Return [x, y] of the center of cell containing provided text 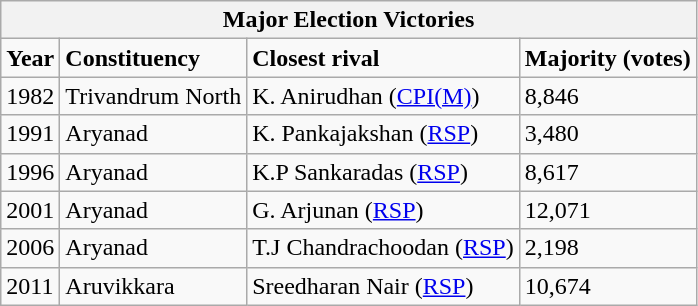
Sreedharan Nair (RSP) [384, 286]
1996 [30, 172]
8,617 [608, 172]
2001 [30, 210]
Constituency [154, 58]
1982 [30, 96]
K. Pankajakshan (RSP) [384, 134]
2011 [30, 286]
1991 [30, 134]
Majority (votes) [608, 58]
2006 [30, 248]
10,674 [608, 286]
Major Election Victories [348, 20]
T.J Chandrachoodan (RSP) [384, 248]
G. Arjunan (RSP) [384, 210]
K. Anirudhan (CPI(M)) [384, 96]
2,198 [608, 248]
12,071 [608, 210]
K.P Sankaradas (RSP) [384, 172]
Year [30, 58]
Trivandrum North [154, 96]
8,846 [608, 96]
3,480 [608, 134]
Closest rival [384, 58]
Aruvikkara [154, 286]
